Find where the given text appears and provide that cell's center as (x, y) coordinate. 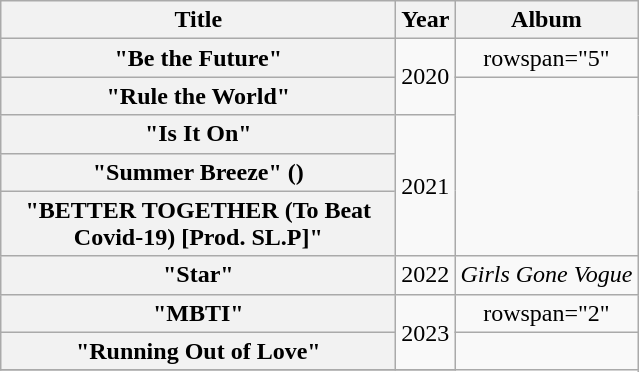
Year (426, 20)
"BETTER TOGETHER (To Beat Covid-19) [Prod. SL.P]" (198, 224)
rowspan="5" (546, 58)
"Summer Breeze" () (198, 172)
2023 (426, 332)
Album (546, 20)
"Star" (198, 275)
2020 (426, 77)
Girls Gone Vogue (546, 275)
Title (198, 20)
rowspan="2" (546, 313)
"Rule the World" (198, 96)
2022 (426, 275)
"Be the Future" (198, 58)
2021 (426, 186)
"MBTI" (198, 313)
"Running Out of Love" (198, 351)
"Is It On" (198, 134)
